Extract the (X, Y) coordinate from the center of the cell holding the provided text.  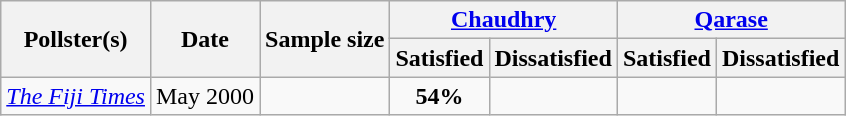
The Fiji Times (76, 96)
Date (204, 39)
Chaudhry (504, 20)
Qarase (730, 20)
54% (440, 96)
May 2000 (204, 96)
Pollster(s) (76, 39)
Sample size (325, 39)
